Find where the given text appears and provide that cell's center as [X, Y] coordinate. 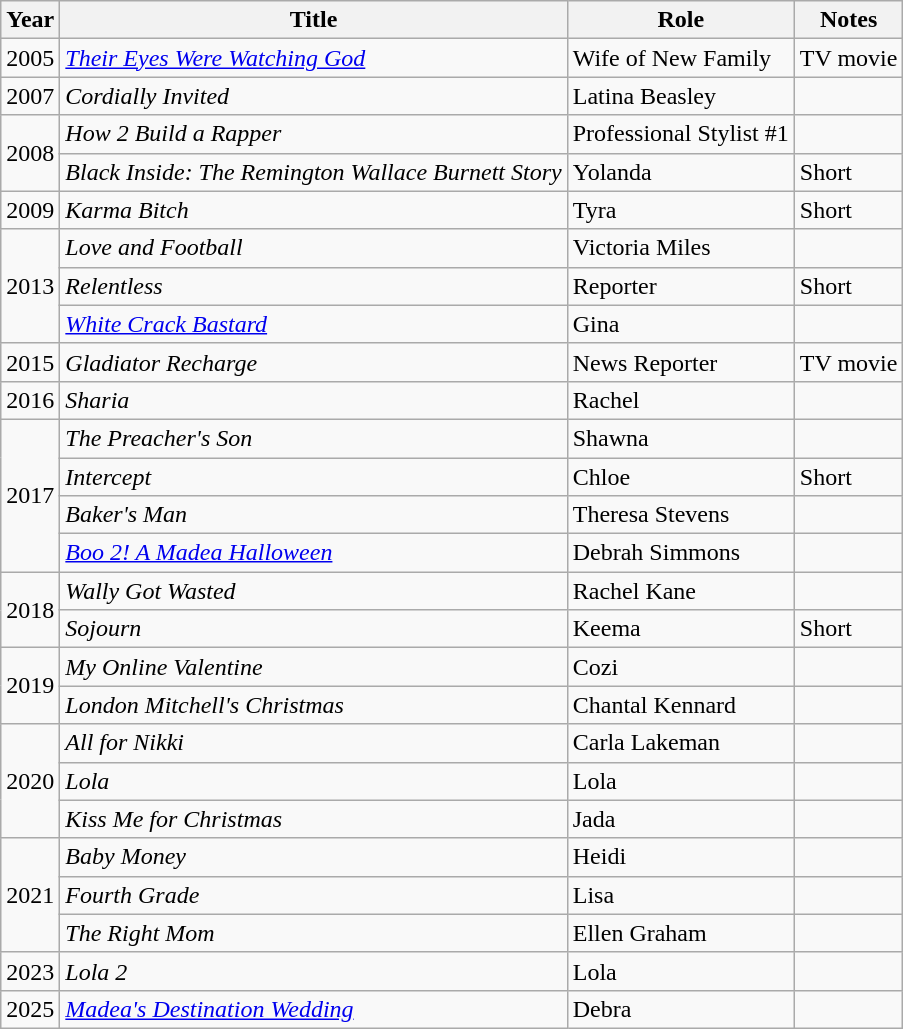
White Crack Bastard [314, 324]
Rachel [680, 400]
Ellen Graham [680, 933]
Gladiator Recharge [314, 362]
Wally Got Wasted [314, 591]
Relentless [314, 286]
Gina [680, 324]
Debra [680, 1009]
London Mitchell's Christmas [314, 705]
Black Inside: The Remington Wallace Burnett Story [314, 172]
Keema [680, 629]
Cordially Invited [314, 96]
Carla Lakeman [680, 743]
Karma Bitch [314, 210]
My Online Valentine [314, 667]
Kiss Me for Christmas [314, 819]
Baker's Man [314, 515]
Sharia [314, 400]
All for Nikki [314, 743]
Intercept [314, 477]
Victoria Miles [680, 248]
Sojourn [314, 629]
2013 [30, 286]
The Right Mom [314, 933]
2007 [30, 96]
News Reporter [680, 362]
2025 [30, 1009]
Lisa [680, 895]
Madea's Destination Wedding [314, 1009]
2023 [30, 971]
Lola 2 [314, 971]
Title [314, 20]
Year [30, 20]
2008 [30, 153]
Chloe [680, 477]
How 2 Build a Rapper [314, 134]
Cozi [680, 667]
The Preacher's Son [314, 438]
Chantal Kennard [680, 705]
Jada [680, 819]
Shawna [680, 438]
2020 [30, 781]
Debrah Simmons [680, 553]
2017 [30, 495]
2019 [30, 686]
Notes [848, 20]
Yolanda [680, 172]
Baby Money [314, 857]
Fourth Grade [314, 895]
Latina Beasley [680, 96]
Wife of New Family [680, 58]
Their Eyes Were Watching God [314, 58]
2009 [30, 210]
2021 [30, 895]
2016 [30, 400]
Tyra [680, 210]
Love and Football [314, 248]
2018 [30, 610]
2015 [30, 362]
Role [680, 20]
Theresa Stevens [680, 515]
Professional Stylist #1 [680, 134]
2005 [30, 58]
Reporter [680, 286]
Boo 2! A Madea Halloween [314, 553]
Heidi [680, 857]
Rachel Kane [680, 591]
